From the cell containing the given text, extract its center point as (x, y) coordinate. 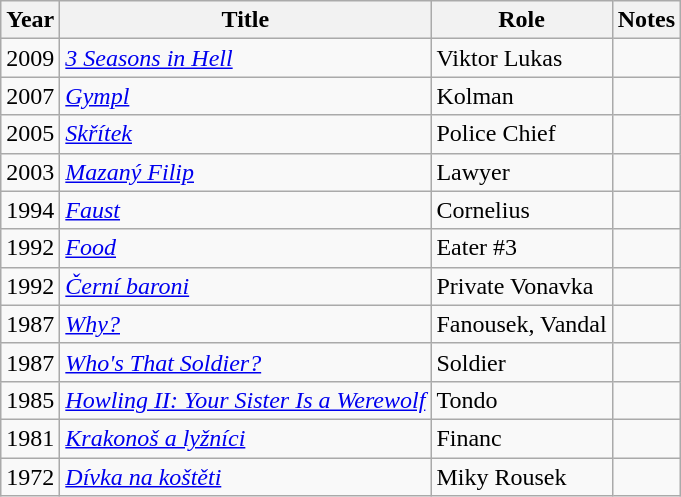
Cornelius (522, 210)
Role (522, 20)
Howling II: Your Sister Is a Werewolf (246, 400)
Kolman (522, 96)
Financ (522, 438)
Title (246, 20)
2009 (30, 58)
Faust (246, 210)
Krakonoš a lyžníci (246, 438)
1994 (30, 210)
Year (30, 20)
2007 (30, 96)
1972 (30, 477)
Skřítek (246, 134)
3 Seasons in Hell (246, 58)
Gympl (246, 96)
Food (246, 248)
Eater #3 (522, 248)
Černí baroni (246, 286)
Mazaný Filip (246, 172)
Police Chief (522, 134)
Viktor Lukas (522, 58)
2003 (30, 172)
1981 (30, 438)
Fanousek, Vandal (522, 324)
1985 (30, 400)
Dívka na koštěti (246, 477)
Notes (646, 20)
Lawyer (522, 172)
Why? (246, 324)
Miky Rousek (522, 477)
2005 (30, 134)
Tondo (522, 400)
Private Vonavka (522, 286)
Soldier (522, 362)
Who's That Soldier? (246, 362)
